Pinpoint the cell where the given text exists, returning its [x, y] midpoint coordinate. 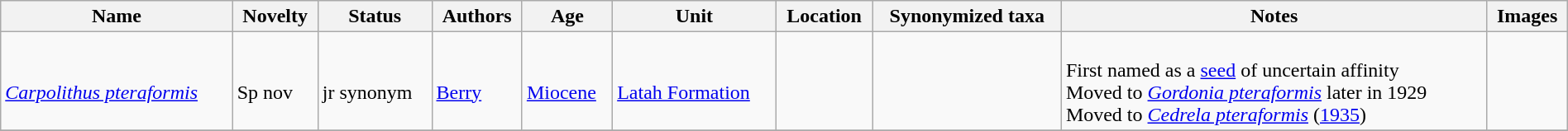
First named as a seed of uncertain affinityMoved to Gordonia pteraformis later in 1929Moved to Cedrela pteraformis (1935) [1274, 81]
Images [1527, 16]
Authors [476, 16]
Synonymized taxa [967, 16]
Status [375, 16]
Sp nov [275, 81]
Latah Formation [695, 81]
Age [567, 16]
jr synonym [375, 81]
Carpolithus pteraformis [117, 81]
Name [117, 16]
Novelty [275, 16]
Berry [476, 81]
Notes [1274, 16]
Unit [695, 16]
Location [824, 16]
Miocene [567, 81]
